Detect which cell encompasses the target text, then output its (X, Y) center coordinate. 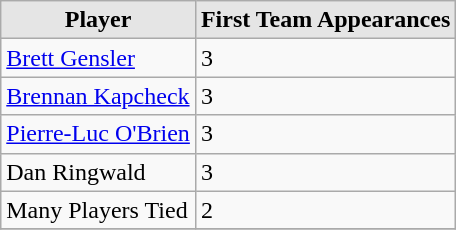
Pierre-Luc O'Brien (98, 134)
2 (325, 210)
Many Players Tied (98, 210)
Brett Gensler (98, 58)
Player (98, 20)
Dan Ringwald (98, 172)
First Team Appearances (325, 20)
Brennan Kapcheck (98, 96)
